Provide the [X, Y] coordinate of the cell's center where the given text is located.  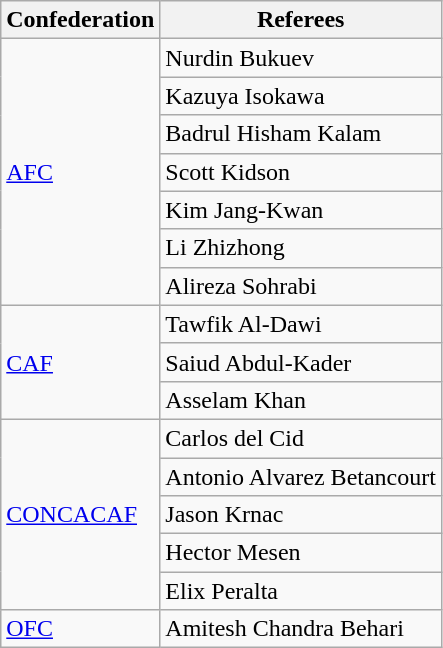
Confederation [80, 20]
CAF [80, 362]
Alireza Sohrabi [301, 286]
OFC [80, 629]
Tawfik Al-Dawi [301, 324]
Badrul Hisham Kalam [301, 134]
Nurdin Bukuev [301, 58]
AFC [80, 172]
Elix Peralta [301, 591]
CONCACAF [80, 514]
Hector Mesen [301, 553]
Kazuya Isokawa [301, 96]
Asselam Khan [301, 400]
Referees [301, 20]
Saiud Abdul-Kader [301, 362]
Kim Jang-Kwan [301, 210]
Li Zhizhong [301, 248]
Scott Kidson [301, 172]
Amitesh Chandra Behari [301, 629]
Carlos del Cid [301, 438]
Jason Krnac [301, 515]
Antonio Alvarez Betancourt [301, 477]
